For the text-containing cell, return its midpoint in [x, y] coordinate format. 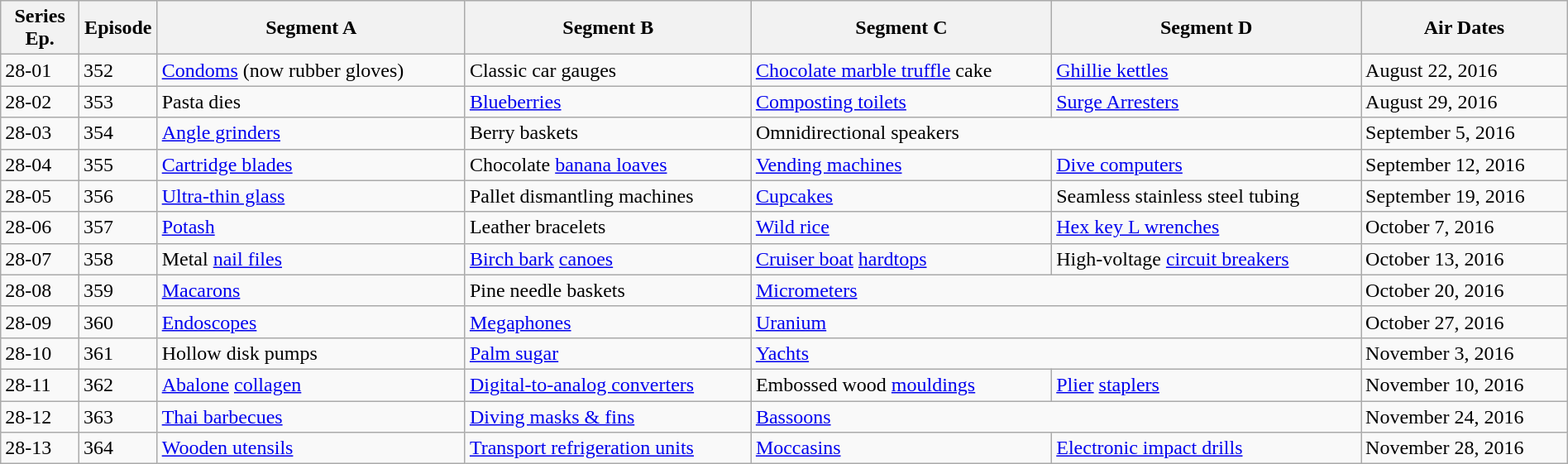
Seamless stainless steel tubing [1207, 196]
28-04 [40, 165]
October 20, 2016 [1465, 290]
Macarons [311, 290]
High-voltage circuit breakers [1207, 259]
Embossed wood mouldings [901, 385]
Berry baskets [608, 133]
28-12 [40, 416]
Condoms (now rubber gloves) [311, 70]
Segment B [608, 28]
November 28, 2016 [1465, 448]
October 13, 2016 [1465, 259]
Metal nail files [311, 259]
Thai barbecues [311, 416]
Ultra-thin glass [311, 196]
28-05 [40, 196]
358 [117, 259]
361 [117, 353]
Wild rice [901, 227]
28-08 [40, 290]
354 [117, 133]
360 [117, 322]
Diving masks & fins [608, 416]
Bassoons [1055, 416]
November 24, 2016 [1465, 416]
Air Dates [1465, 28]
Series Ep. [40, 28]
Micrometers [1055, 290]
August 29, 2016 [1465, 102]
357 [117, 227]
September 19, 2016 [1465, 196]
Angle grinders [311, 133]
Segment D [1207, 28]
28-01 [40, 70]
Moccasins [901, 448]
362 [117, 385]
Palm sugar [608, 353]
356 [117, 196]
Composting toilets [901, 102]
Pine needle baskets [608, 290]
28-10 [40, 353]
Pasta dies [311, 102]
Yachts [1055, 353]
Abalone collagen [311, 385]
Hollow disk pumps [311, 353]
Surge Arresters [1207, 102]
Digital-to-analog converters [608, 385]
28-09 [40, 322]
Classic car gauges [608, 70]
Megaphones [608, 322]
Transport refrigeration units [608, 448]
Wooden utensils [311, 448]
Electronic impact drills [1207, 448]
Blueberries [608, 102]
359 [117, 290]
Cupcakes [901, 196]
Vending machines [901, 165]
Omnidirectional speakers [1055, 133]
Hex key L wrenches [1207, 227]
355 [117, 165]
November 10, 2016 [1465, 385]
28-03 [40, 133]
Episode [117, 28]
Birch bark canoes [608, 259]
Potash [311, 227]
October 27, 2016 [1465, 322]
28-06 [40, 227]
November 3, 2016 [1465, 353]
October 7, 2016 [1465, 227]
Ghillie kettles [1207, 70]
Cartridge blades [311, 165]
Endoscopes [311, 322]
September 5, 2016 [1465, 133]
Pallet dismantling machines [608, 196]
28-13 [40, 448]
Dive computers [1207, 165]
Chocolate marble truffle cake [901, 70]
28-07 [40, 259]
Cruiser boat hardtops [901, 259]
353 [117, 102]
352 [117, 70]
August 22, 2016 [1465, 70]
Segment A [311, 28]
28-11 [40, 385]
September 12, 2016 [1465, 165]
28-02 [40, 102]
Uranium [1055, 322]
364 [117, 448]
Segment C [901, 28]
Chocolate banana loaves [608, 165]
Plier staplers [1207, 385]
Leather bracelets [608, 227]
363 [117, 416]
